Capture the cell that displays the provided text and extract its (X, Y) central coordinate. 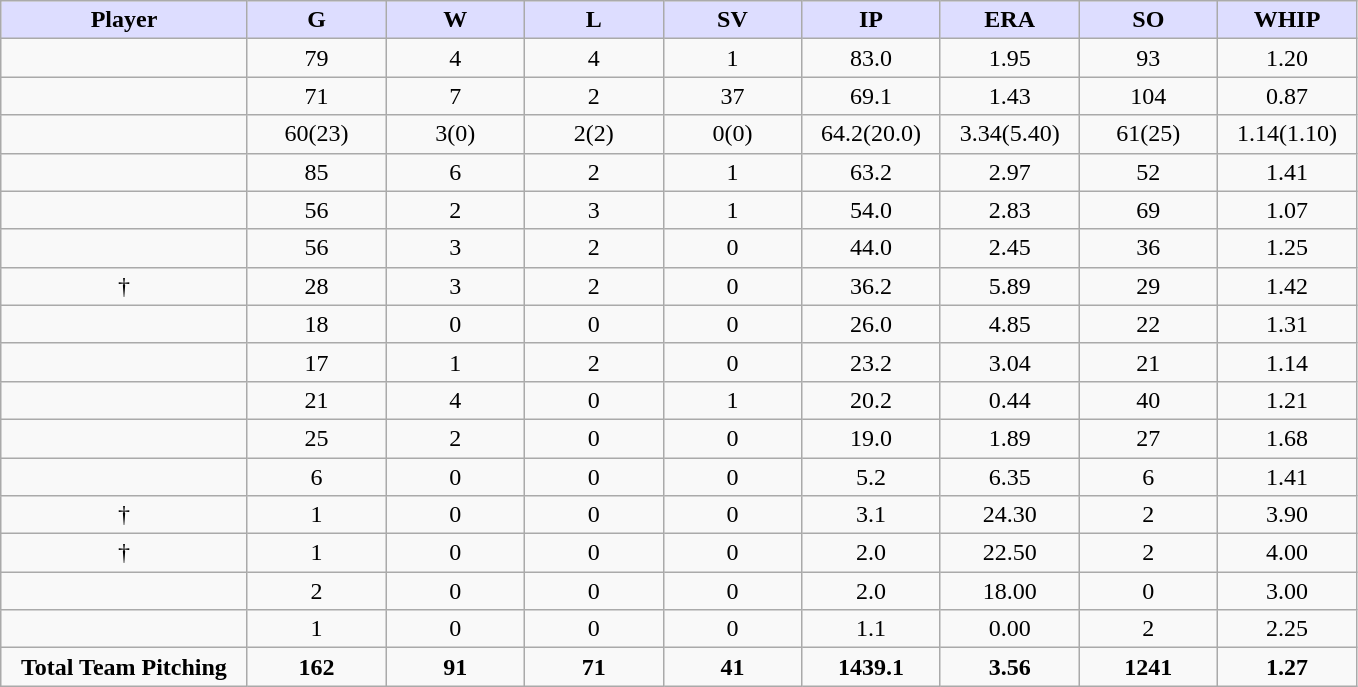
54.0 (872, 210)
24.30 (1010, 515)
64.2(20.0) (872, 134)
19.0 (872, 438)
18.00 (1010, 591)
7 (456, 96)
1.27 (1288, 667)
27 (1148, 438)
1.95 (1010, 58)
93 (1148, 58)
3.56 (1010, 667)
5.2 (872, 477)
1.21 (1288, 400)
91 (456, 667)
3.90 (1288, 515)
1.43 (1010, 96)
Player (124, 20)
17 (316, 362)
1439.1 (872, 667)
Total Team Pitching (124, 667)
25 (316, 438)
69 (1148, 210)
69.1 (872, 96)
1.25 (1288, 248)
1.07 (1288, 210)
1.1 (872, 629)
1.14 (1288, 362)
0.87 (1288, 96)
44.0 (872, 248)
28 (316, 286)
1.68 (1288, 438)
52 (1148, 172)
60(23) (316, 134)
37 (732, 96)
18 (316, 324)
1.31 (1288, 324)
2.25 (1288, 629)
2.83 (1010, 210)
29 (1148, 286)
1.89 (1010, 438)
83.0 (872, 58)
36.2 (872, 286)
0.44 (1010, 400)
IP (872, 20)
0(0) (732, 134)
2.45 (1010, 248)
1.42 (1288, 286)
85 (316, 172)
23.2 (872, 362)
4.00 (1288, 553)
61(25) (1148, 134)
SV (732, 20)
2.97 (1010, 172)
L (594, 20)
22.50 (1010, 553)
2(2) (594, 134)
3(0) (456, 134)
3.34(5.40) (1010, 134)
ERA (1010, 20)
26.0 (872, 324)
6.35 (1010, 477)
1241 (1148, 667)
1.20 (1288, 58)
1.14(1.10) (1288, 134)
20.2 (872, 400)
40 (1148, 400)
3.00 (1288, 591)
104 (1148, 96)
3.1 (872, 515)
79 (316, 58)
162 (316, 667)
G (316, 20)
22 (1148, 324)
5.89 (1010, 286)
3.04 (1010, 362)
63.2 (872, 172)
WHIP (1288, 20)
W (456, 20)
41 (732, 667)
4.85 (1010, 324)
SO (1148, 20)
36 (1148, 248)
0.00 (1010, 629)
